Search for the cell housing the specified text and yield its (x, y) center coordinate. 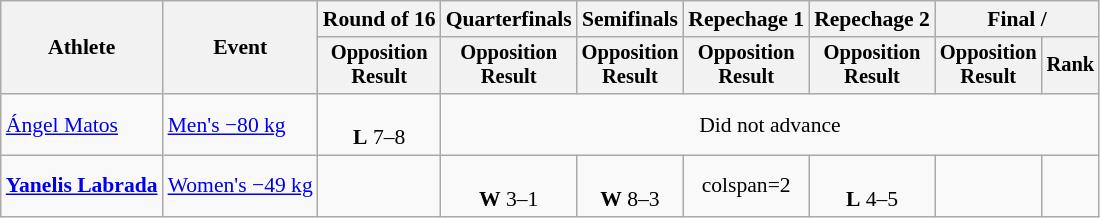
Ángel Matos (82, 124)
Repechage 2 (872, 19)
Athlete (82, 48)
Event (240, 48)
L 4–5 (872, 186)
Rank (1071, 66)
Round of 16 (380, 19)
Did not advance (770, 124)
Repechage 1 (746, 19)
W 3–1 (509, 186)
Women's −49 kg (240, 186)
L 7–8 (380, 124)
Quarterfinals (509, 19)
W 8–3 (630, 186)
Semifinals (630, 19)
Men's −80 kg (240, 124)
colspan=2 (746, 186)
Yanelis Labrada (82, 186)
Final / (1017, 19)
